Output the [x, y] coordinate of the center of the cell containing the given text.  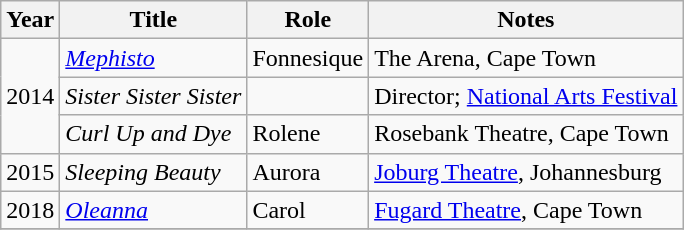
2014 [30, 96]
Director; National Arts Festival [526, 96]
Carol [308, 210]
2015 [30, 172]
Sister Sister Sister [154, 96]
Sleeping Beauty [154, 172]
Role [308, 20]
The Arena, Cape Town [526, 58]
Curl Up and Dye [154, 134]
Mephisto [154, 58]
Year [30, 20]
Joburg Theatre, Johannesburg [526, 172]
Rosebank Theatre, Cape Town [526, 134]
Rolene [308, 134]
Fugard Theatre, Cape Town [526, 210]
Notes [526, 20]
Fonnesique [308, 58]
Oleanna [154, 210]
Aurora [308, 172]
Title [154, 20]
2018 [30, 210]
